Pinpoint the cell where the given text exists, returning its [X, Y] midpoint coordinate. 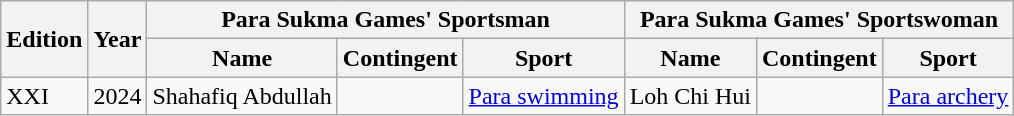
XXI [44, 96]
Para Sukma Games' Sportswoman [819, 20]
Year [118, 39]
Shahafiq Abdullah [242, 96]
Para swimming [544, 96]
Loh Chi Hui [690, 96]
2024 [118, 96]
Para Sukma Games' Sportsman [386, 20]
Edition [44, 39]
Para archery [948, 96]
